Return the [X, Y] coordinate for the center point of the cell that contains the specified text.  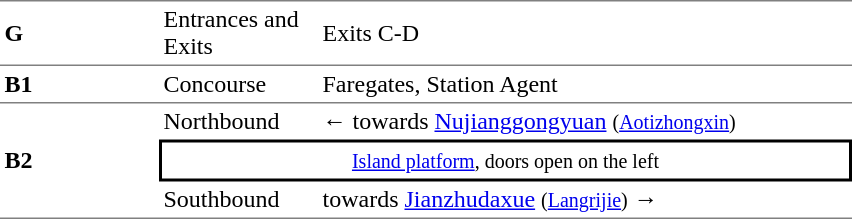
G [80, 33]
Exits C-D [585, 33]
Entrances and Exits [238, 33]
Faregates, Station Agent [585, 85]
Concourse [238, 85]
Northbound [238, 122]
← towards Nujianggongyuan (Aotizhongxin) [585, 122]
Island platform, doors open on the left [506, 161]
B1 [80, 85]
